Pinpoint the cell where the given text exists, returning its [x, y] midpoint coordinate. 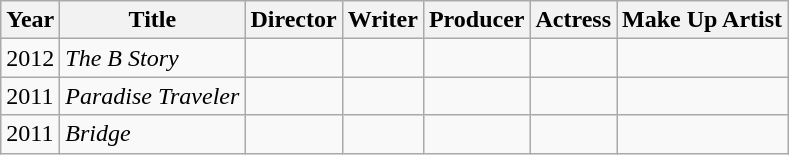
Make Up Artist [702, 20]
Year [30, 20]
Paradise Traveler [152, 96]
Title [152, 20]
Actress [574, 20]
Producer [476, 20]
Bridge [152, 134]
Director [294, 20]
The B Story [152, 58]
Writer [382, 20]
2012 [30, 58]
